Determine the [X, Y] coordinate at the center of the cell enclosing the given text.  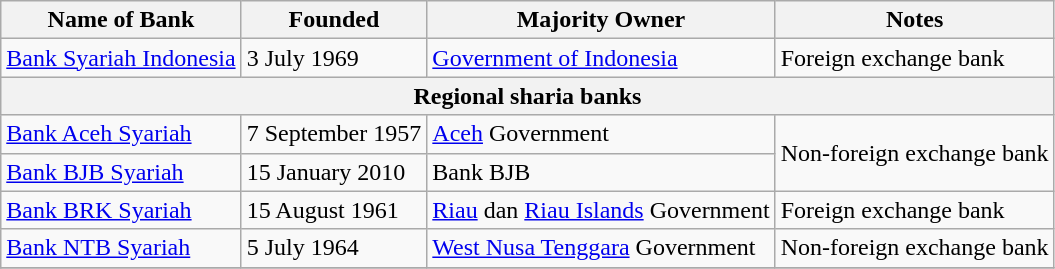
5 July 1964 [334, 248]
Bank BRK Syariah [121, 210]
15 August 1961 [334, 210]
Founded [334, 20]
Government of Indonesia [601, 58]
Bank Aceh Syariah [121, 134]
Bank BJB Syariah [121, 172]
Riau dan Riau Islands Government [601, 210]
Notes [914, 20]
Bank BJB [601, 172]
Bank NTB Syariah [121, 248]
3 July 1969 [334, 58]
Aceh Government [601, 134]
Regional sharia banks [528, 96]
Name of Bank [121, 20]
15 January 2010 [334, 172]
Bank Syariah Indonesia [121, 58]
West Nusa Tenggara Government [601, 248]
7 September 1957 [334, 134]
Majority Owner [601, 20]
